For the text-containing cell, return its midpoint in (x, y) coordinate format. 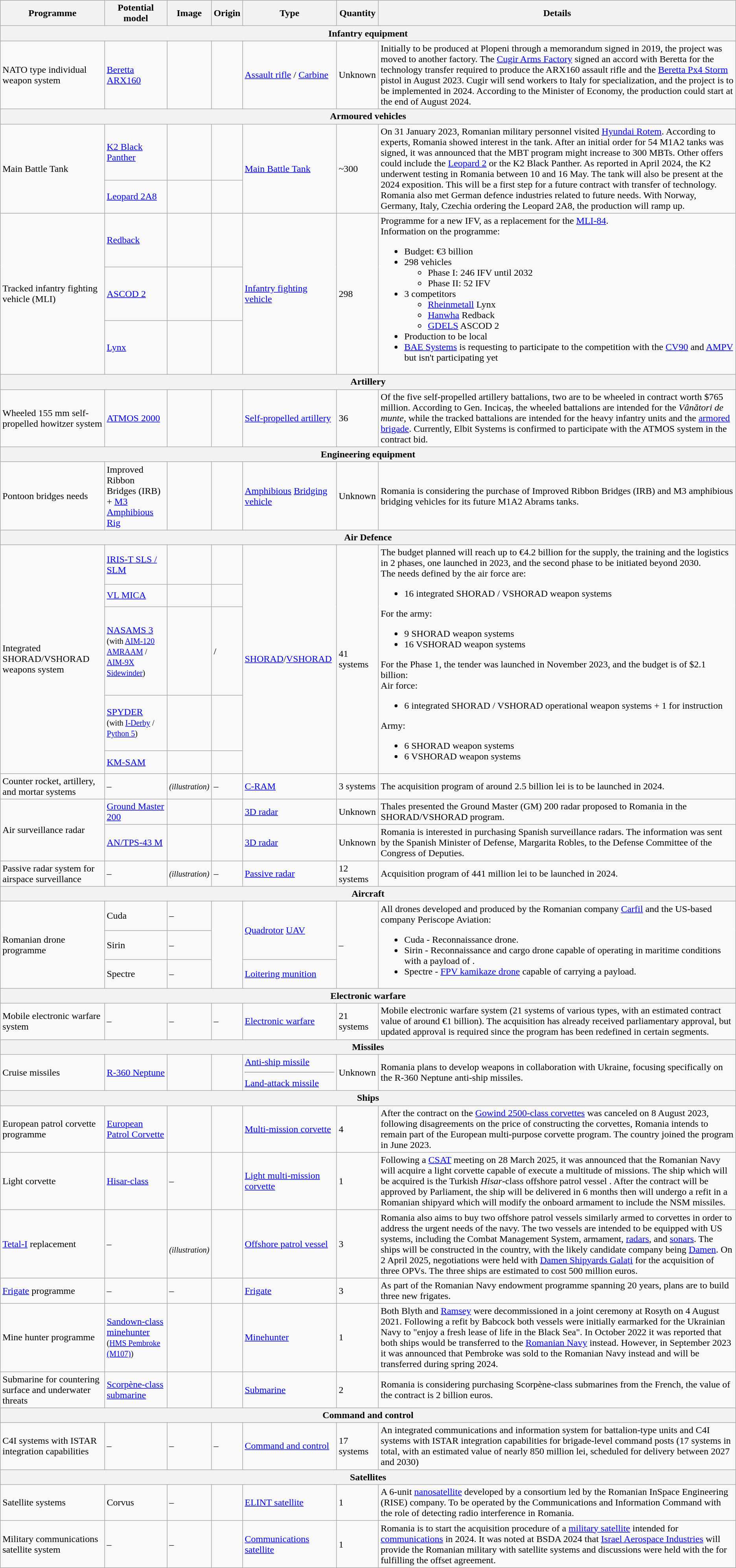
ASCOD 2 (136, 294)
European patrol corvette programme (53, 1129)
36 (358, 418)
VL MICA (136, 595)
Submarine for countering surface and underwater threats (53, 1390)
C4I systems with ISTAR integration capabilities (53, 1446)
298 (358, 294)
SHORAD/VSHORAD (289, 659)
Thales presented the Ground Master (GM) 200 radar proposed to Romania in the SHORAD/VSHORAD program. (558, 812)
Frigate programme (53, 1291)
4 (358, 1129)
Acquisition program of 441 million lei to be launched in 2024. (558, 874)
Aircraft (368, 894)
Sirin (136, 945)
Artillery (368, 382)
Romania plans to develop weapons in collaboration with Ukraine, focusing specifically on the R-360 Neptune anti-ship missiles. (558, 1072)
SPYDER(with I-Derby / Python 5) (136, 723)
Romania is considering the purchase of Improved Ribbon Bridges (IRB) and M3 amphibious bridging vehicles for its future M1A2 Abrams tanks. (558, 496)
KM-SAM (136, 762)
Origin (227, 13)
Armoured vehicles (368, 116)
Beretta ARX160 (136, 75)
Details (558, 13)
Pontoon bridges needs (53, 496)
Minehunter (289, 1337)
3 systems (358, 786)
Military communications satellite system (53, 1544)
Leopard 2A8 (136, 197)
Romanian drone programme (53, 945)
12 systems (358, 874)
NATO type individual weapon system (53, 75)
Passive radar (289, 874)
Corvus (136, 1503)
2 (358, 1390)
AN/TPS-43 M (136, 843)
Assault rifle / Carbine (289, 75)
41 systems (358, 659)
K2 Black Panther (136, 152)
Self-propelled artillery (289, 418)
Ground Master 200 (136, 812)
Potentialmodel (136, 13)
Satellites (368, 1477)
Image (190, 13)
Type (289, 13)
ELINT satellite (289, 1503)
European Patrol Corvette (136, 1129)
As part of the Romanian Navy endowment programme spanning 20 years, plans are to build three new frigates. (558, 1291)
IRIS-T SLS / SLM (136, 564)
Redback (136, 240)
21 systems (358, 1021)
Programme (53, 13)
C-RAM (289, 786)
Improved Ribbon Bridges (IRB)+ M3 Amphibious Rig (136, 496)
Counter rocket, artillery, and mortar systems (53, 786)
Air Defence (368, 537)
NASAMS 3(with AIM-120 AMRAAM / AIM-9X Sidewinder) (136, 651)
Tetal-I replacement (53, 1244)
Infantry fighting vehicle (289, 294)
Air surveillance radar (53, 830)
Submarine (289, 1390)
Satellite systems (53, 1503)
Tracked infantry fighting vehicle (MLI) (53, 294)
Cuda (136, 916)
Wheeled 155 mm self-propelled howitzer system (53, 418)
Offshore patrol vessel (289, 1244)
Lynx (136, 348)
Romania is considering purchasing Scorpène-class submarines from the French, the value of the contract is 2 billion euros. (558, 1390)
Sandown-class minehunter(HMS Pembroke (M107)) (136, 1337)
ATMOS 2000 (136, 418)
Integrated SHORAD/VSHORAD weapons system (53, 659)
Quadrotor UAV (289, 930)
/ (227, 651)
Hisar-class (136, 1181)
The acquisition program of around 2.5 billion lei is to be launched in 2024. (558, 786)
Quantity (358, 13)
Light multi-mission corvette (289, 1181)
Spectre (136, 974)
Scorpène-class submarine (136, 1390)
Mobile electronic warfare system (53, 1021)
Amphibious Bridging vehicle (289, 496)
17 systems (358, 1446)
Light corvette (53, 1181)
Passive radar system for airspace surveillance (53, 874)
Ships (368, 1098)
R-360 Neptune (136, 1072)
Infantry equipment (368, 33)
Engineering equipment (368, 454)
Loitering munition (289, 974)
Missiles (368, 1047)
Communications satellite (289, 1544)
Multi-mission corvette (289, 1129)
Mine hunter programme (53, 1337)
Anti-ship missile Land-attack missile (289, 1072)
Cruise missiles (53, 1072)
~300 (358, 168)
Frigate (289, 1291)
